Output the [X, Y] coordinate of the center of the cell containing the given text.  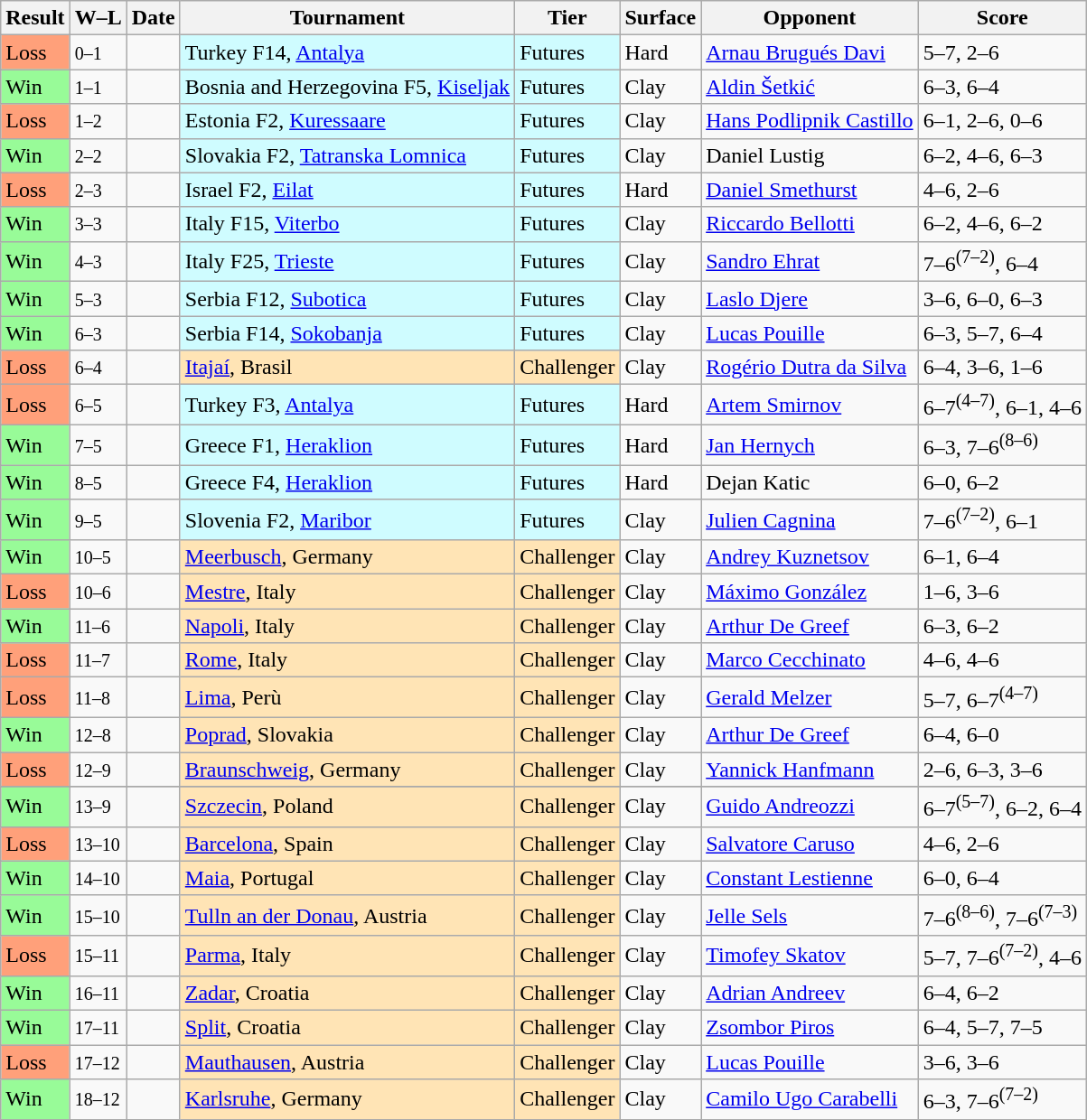
Tournament [347, 18]
7–6(8–6), 7–6(7–3) [1002, 916]
Poprad, Slovakia [347, 734]
16–11 [98, 993]
Salvatore Caruso [810, 844]
Turkey F3, Antalya [347, 405]
6–0, 6–2 [1002, 482]
11–6 [98, 626]
15–10 [98, 916]
Artem Smirnov [810, 405]
Julien Cagnina [810, 520]
Zsombor Piros [810, 1027]
6–4, 3–6, 1–6 [1002, 368]
Estonia F2, Kuressaare [347, 121]
Greece F4, Heraklion [347, 482]
6–3, 6–2 [1002, 626]
6–1, 6–4 [1002, 557]
2–6, 6–3, 3–6 [1002, 770]
Arnau Brugués Davi [810, 52]
5–7, 6–7(4–7) [1002, 697]
7–6(7–2), 6–4 [1002, 262]
Israel F2, Eilat [347, 190]
6–4, 6–0 [1002, 734]
Rome, Italy [347, 660]
Jan Hernych [810, 444]
Turkey F14, Antalya [347, 52]
6–2, 4–6, 6–2 [1002, 224]
Opponent [810, 18]
6–3, 5–7, 6–4 [1002, 333]
11–7 [98, 660]
Meerbusch, Germany [347, 557]
Italy F15, Viterbo [347, 224]
13–9 [98, 807]
11–8 [98, 697]
Date [154, 18]
Mestre, Italy [347, 592]
Split, Croatia [347, 1027]
10–6 [98, 592]
Napoli, Italy [347, 626]
Surface [661, 18]
1–6, 3–6 [1002, 592]
Yannick Hanfmann [810, 770]
2–2 [98, 155]
3–6, 6–0, 6–3 [1002, 299]
1–1 [98, 87]
Zadar, Croatia [347, 993]
6–4 [98, 368]
Lima, Perù [347, 697]
1–2 [98, 121]
Barcelona, Spain [347, 844]
Gerald Melzer [810, 697]
Italy F25, Trieste [347, 262]
Hans Podlipnik Castillo [810, 121]
Karlsruhe, Germany [347, 1100]
Parma, Italy [347, 956]
6–5 [98, 405]
5–7, 2–6 [1002, 52]
6–3, 6–4 [1002, 87]
Slovenia F2, Maribor [347, 520]
6–0, 6–4 [1002, 878]
Constant Lestienne [810, 878]
6–7(4–7), 6–1, 4–6 [1002, 405]
6–2, 4–6, 6–3 [1002, 155]
6–7(5–7), 6–2, 6–4 [1002, 807]
W–L [98, 18]
6–3, 7–6(8–6) [1002, 444]
6–4, 5–7, 7–5 [1002, 1027]
18–12 [98, 1100]
2–3 [98, 190]
Bosnia and Herzegovina F5, Kiseljak [347, 87]
3–3 [98, 224]
14–10 [98, 878]
Daniel Lustig [810, 155]
6–3 [98, 333]
4–6, 4–6 [1002, 660]
Greece F1, Heraklion [347, 444]
Camilo Ugo Carabelli [810, 1100]
Sandro Ehrat [810, 262]
9–5 [98, 520]
Marco Cecchinato [810, 660]
Andrey Kuznetsov [810, 557]
Máximo González [810, 592]
Daniel Smethurst [810, 190]
Adrian Andreev [810, 993]
7–5 [98, 444]
7–6(7–2), 6–1 [1002, 520]
Score [1002, 18]
8–5 [98, 482]
6–3, 7–6(7–2) [1002, 1100]
6–4, 6–2 [1002, 993]
Tulln an der Donau, Austria [347, 916]
12–9 [98, 770]
17–12 [98, 1061]
Mauthausen, Austria [347, 1061]
Timofey Skatov [810, 956]
4–3 [98, 262]
Jelle Sels [810, 916]
5–7, 7–6(7–2), 4–6 [1002, 956]
17–11 [98, 1027]
Aldin Šetkić [810, 87]
6–1, 2–6, 0–6 [1002, 121]
Serbia F12, Subotica [347, 299]
Maia, Portugal [347, 878]
Braunschweig, Germany [347, 770]
Laslo Djere [810, 299]
Szczecin, Poland [347, 807]
12–8 [98, 734]
Itajaí, Brasil [347, 368]
10–5 [98, 557]
Serbia F14, Sokobanja [347, 333]
5–3 [98, 299]
Result [35, 18]
Slovakia F2, Tatranska Lomnica [347, 155]
0–1 [98, 52]
Dejan Katic [810, 482]
3–6, 3–6 [1002, 1061]
Riccardo Bellotti [810, 224]
Tier [567, 18]
Rogério Dutra da Silva [810, 368]
15–11 [98, 956]
Guido Andreozzi [810, 807]
13–10 [98, 844]
